Output the [x, y] coordinate of the center of the cell containing the given text.  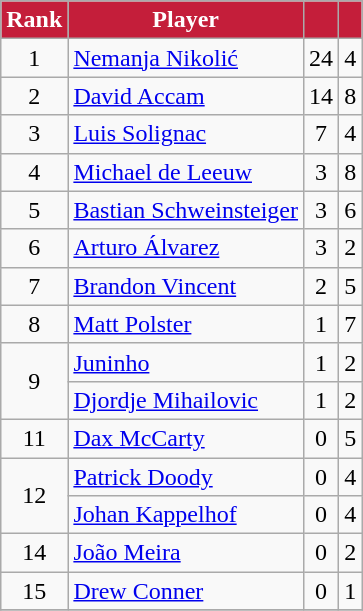
David Accam [186, 96]
Michael de Leeuw [186, 172]
Arturo Álvarez [186, 248]
Djordje Mihailovic [186, 400]
Bastian Schweinsteiger [186, 210]
Juninho [186, 362]
Matt Polster [186, 324]
9 [34, 381]
Drew Conner [186, 591]
Player [186, 20]
15 [34, 591]
24 [322, 58]
Dax McCarty [186, 438]
Rank [34, 20]
11 [34, 438]
Nemanja Nikolić [186, 58]
Brandon Vincent [186, 286]
12 [34, 496]
Johan Kappelhof [186, 515]
João Meira [186, 553]
Luis Solignac [186, 134]
Patrick Doody [186, 477]
